Pinpoint the cell where the given text exists, returning its (x, y) midpoint coordinate. 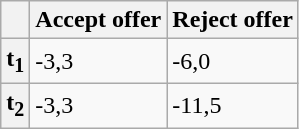
-6,0 (233, 61)
Reject offer (233, 20)
Accept offer (98, 20)
t1 (16, 61)
t2 (16, 105)
-11,5 (233, 105)
